Determine the (x, y) coordinate at the center of the cell enclosing the given text.  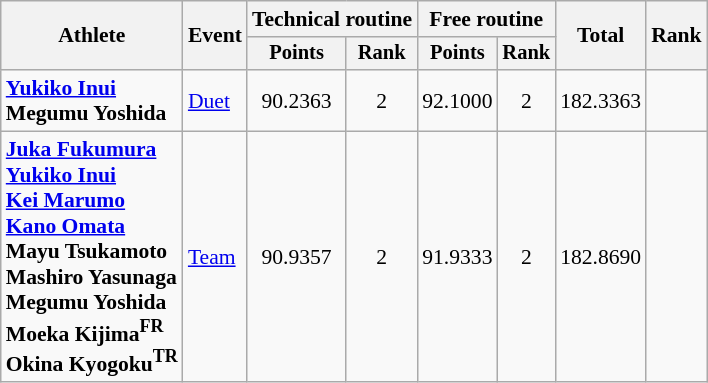
182.3363 (600, 100)
Total (600, 36)
Athlete (92, 36)
Event (215, 36)
90.9357 (296, 258)
Juka FukumuraYukiko InuiKei MarumoKano OmataMayu TsukamotoMashiro YasunagaMegumu YoshidaMoeka KijimaFROkina KyogokuTR (92, 258)
90.2363 (296, 100)
Yukiko InuiMegumu Yoshida (92, 100)
Free routine (486, 19)
Team (215, 258)
Duet (215, 100)
92.1000 (457, 100)
91.9333 (457, 258)
Technical routine (332, 19)
182.8690 (600, 258)
